Determine the [x, y] coordinate at the center of the cell enclosing the given text.  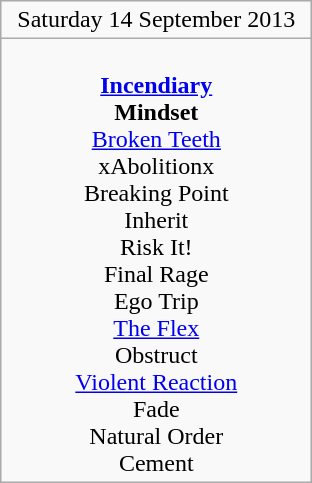
Saturday 14 September 2013 [156, 20]
